Output the [X, Y] coordinate of the center of the cell containing the given text.  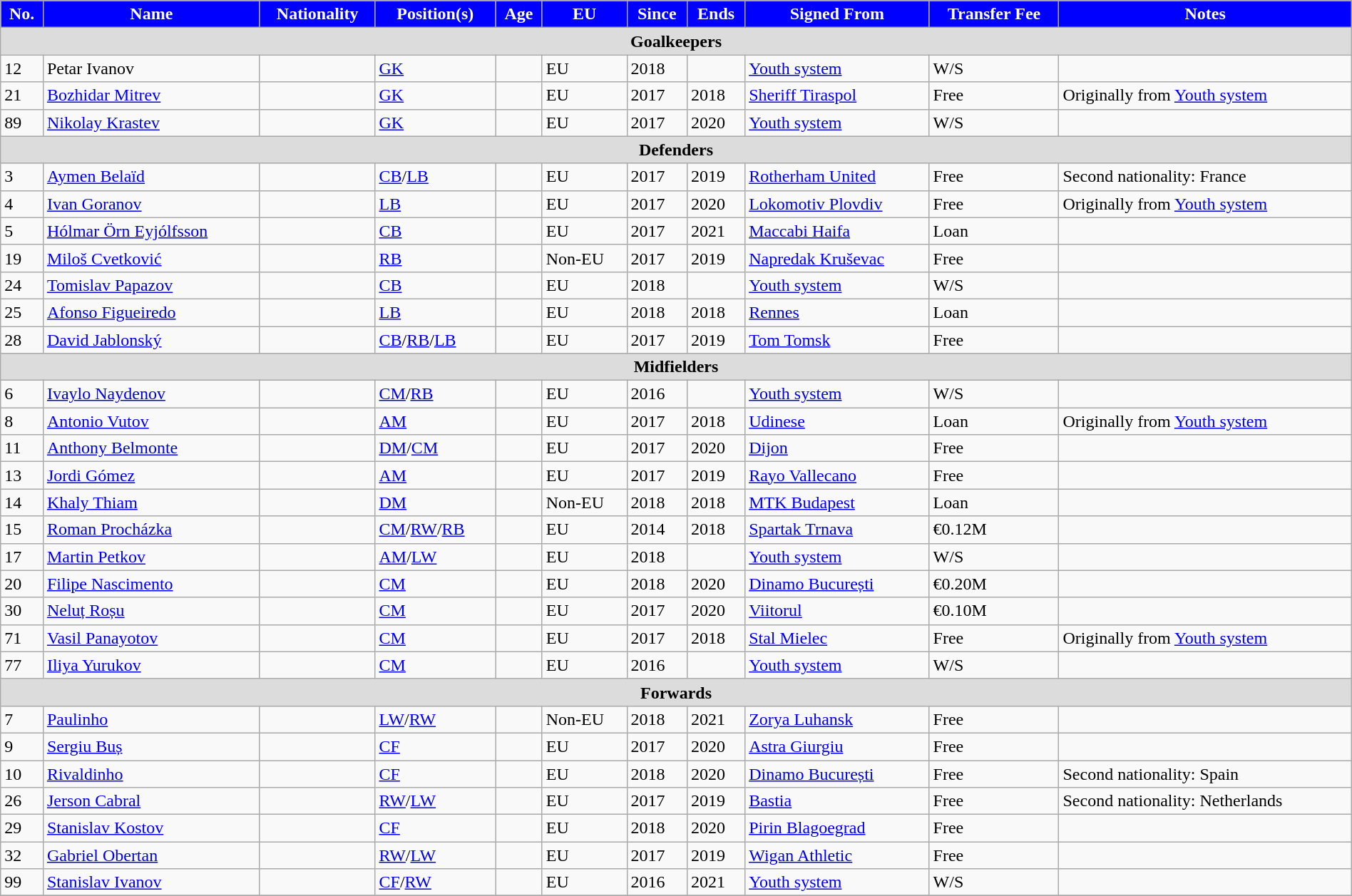
Pirin Blagoegrad [837, 828]
Antonio Vutov [151, 421]
Spartak Trnava [837, 530]
11 [22, 448]
Ivan Goranov [151, 204]
Iliya Yurukov [151, 665]
Neluț Roșu [151, 611]
Anthony Belmonte [151, 448]
Maccabi Haifa [837, 231]
Forwards [676, 692]
Second nationality: Netherlands [1205, 801]
Sergiu Buș [151, 746]
99 [22, 882]
DM/CM [435, 448]
Zorya Luhansk [837, 719]
Filipe Nascimento [151, 584]
Gabriel Obertan [151, 855]
Afonso Figueiredo [151, 312]
Goalkeepers [676, 41]
Bastia [837, 801]
8 [22, 421]
Sheriff Tiraspol [837, 96]
Roman Procházka [151, 530]
Stanislav Ivanov [151, 882]
Vasil Panayotov [151, 638]
Rayo Vallecano [837, 475]
Defenders [676, 150]
MTK Budapest [837, 503]
Aymen Belaïd [151, 177]
Jordi Gómez [151, 475]
No. [22, 14]
Nationality [317, 14]
Second nationality: Spain [1205, 773]
RB [435, 258]
Miloš Cvetković [151, 258]
Khaly Thiam [151, 503]
DM [435, 503]
24 [22, 285]
Tomislav Papazov [151, 285]
Tom Tomsk [837, 340]
Since [657, 14]
9 [22, 746]
17 [22, 557]
Viitorul [837, 611]
2014 [657, 530]
LW/RW [435, 719]
25 [22, 312]
Rotherham United [837, 177]
Rivaldinho [151, 773]
Petar Ivanov [151, 68]
Wigan Athletic [837, 855]
7 [22, 719]
CB/LB [435, 177]
29 [22, 828]
Midfielders [676, 367]
32 [22, 855]
13 [22, 475]
Age [519, 14]
Napredak Kruševac [837, 258]
Rennes [837, 312]
Astra Giurgiu [837, 746]
89 [22, 123]
30 [22, 611]
Ends [716, 14]
12 [22, 68]
Paulinho [151, 719]
4 [22, 204]
€0.20M [994, 584]
David Jablonský [151, 340]
Transfer Fee [994, 14]
71 [22, 638]
14 [22, 503]
28 [22, 340]
5 [22, 231]
Jerson Cabral [151, 801]
Lokomotiv Plovdiv [837, 204]
Second nationality: France [1205, 177]
Position(s) [435, 14]
CM/RW/RB [435, 530]
10 [22, 773]
Ivaylo Naydenov [151, 394]
CM/RB [435, 394]
€0.10M [994, 611]
26 [22, 801]
Nikolay Krastev [151, 123]
AM/LW [435, 557]
Name [151, 14]
Stal Mielec [837, 638]
3 [22, 177]
€0.12M [994, 530]
20 [22, 584]
15 [22, 530]
Stanislav Kostov [151, 828]
CB/RB/LB [435, 340]
77 [22, 665]
Bozhidar Mitrev [151, 96]
6 [22, 394]
Signed From [837, 14]
Udinese [837, 421]
Martin Petkov [151, 557]
CF/RW [435, 882]
21 [22, 96]
19 [22, 258]
Notes [1205, 14]
Hólmar Örn Eyjólfsson [151, 231]
Dijon [837, 448]
